From the cell containing the given text, extract its center point as (X, Y) coordinate. 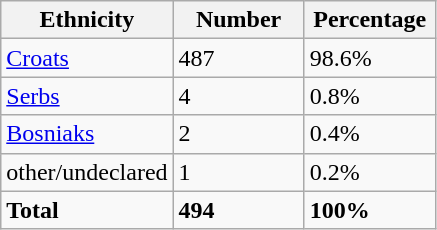
0.4% (370, 134)
494 (238, 210)
Number (238, 20)
0.2% (370, 172)
Croats (87, 58)
Bosniaks (87, 134)
1 (238, 172)
Total (87, 210)
487 (238, 58)
2 (238, 134)
0.8% (370, 96)
Serbs (87, 96)
Percentage (370, 20)
100% (370, 210)
Ethnicity (87, 20)
98.6% (370, 58)
other/undeclared (87, 172)
4 (238, 96)
